Extract the (x, y) coordinate from the center of the cell holding the provided text.  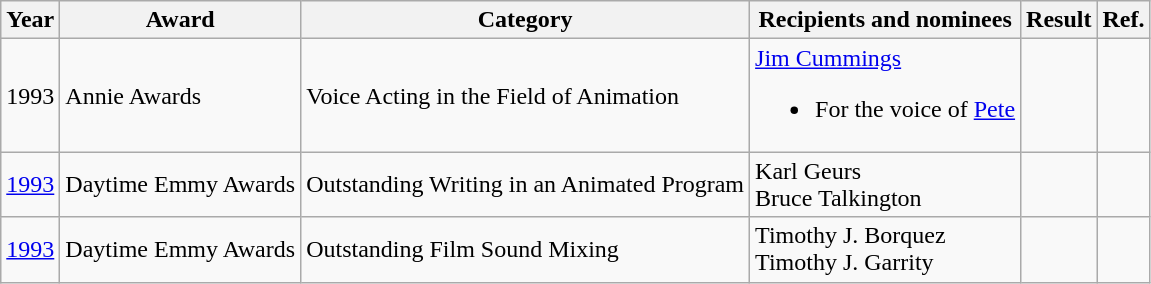
Outstanding Film Sound Mixing (526, 250)
Result (1059, 20)
Award (180, 20)
Karl GeursBruce Talkington (886, 184)
Timothy J. BorquezTimothy J. Garrity (886, 250)
Ref. (1124, 20)
Outstanding Writing in an Animated Program (526, 184)
Recipients and nominees (886, 20)
Voice Acting in the Field of Animation (526, 96)
Annie Awards (180, 96)
Jim CummingsFor the voice of Pete (886, 96)
Category (526, 20)
Year (30, 20)
